Determine the (x, y) coordinate at the center of the cell enclosing the given text.  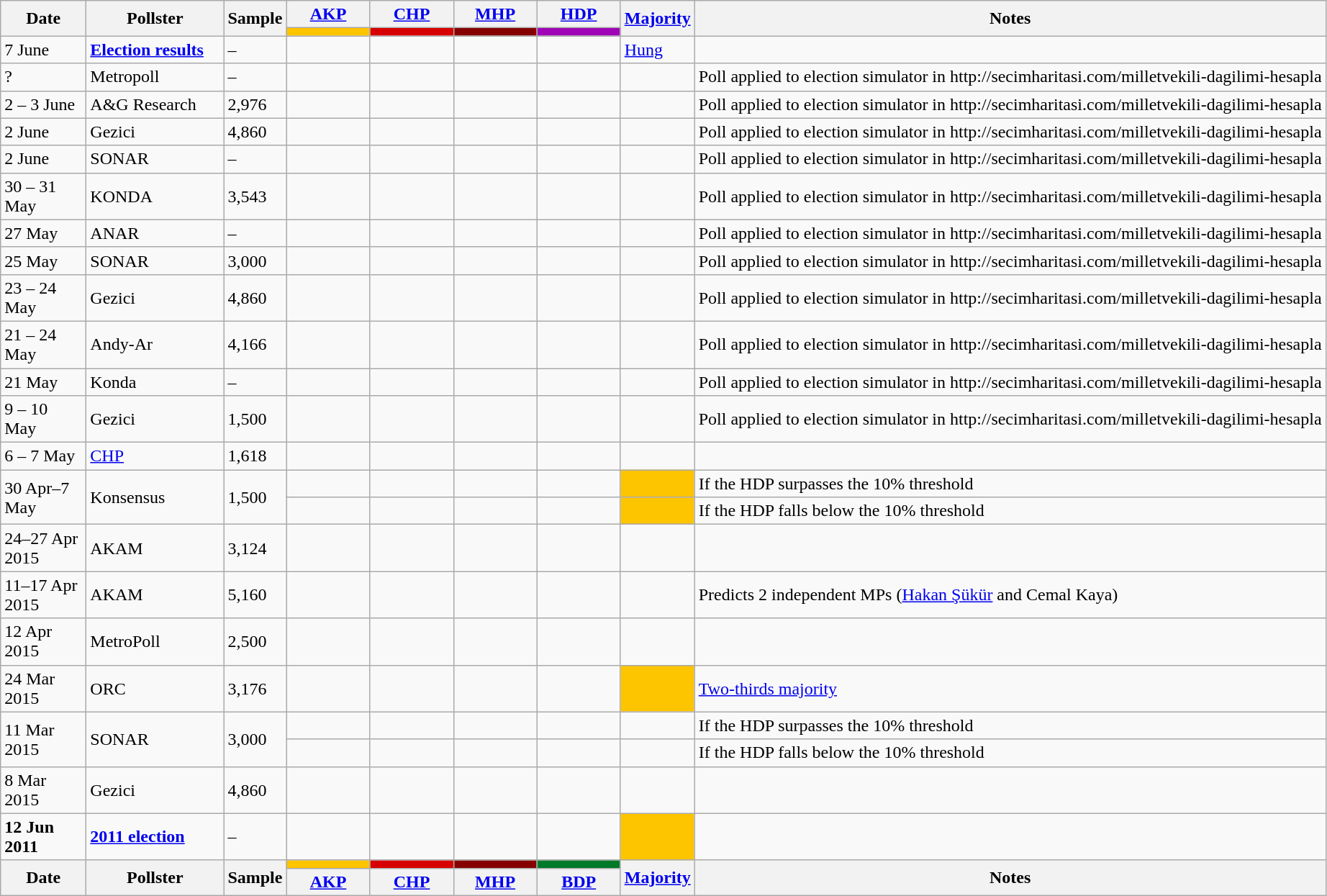
Konda (155, 382)
21 – 24 May (43, 344)
BDP (579, 882)
9 – 10 May (43, 419)
11 Mar 2015 (43, 739)
2 – 3 June (43, 104)
25 May (43, 261)
Andy-Ar (155, 344)
Hung (658, 50)
3,124 (255, 548)
4,166 (255, 344)
7 June (43, 50)
2,976 (255, 104)
2011 election (155, 836)
Konsensus (155, 497)
2,500 (255, 642)
30 – 31 May (43, 196)
Election results (155, 50)
Predicts 2 independent MPs (Hakan Şükür and Cemal Kaya) (1010, 594)
KONDA (155, 196)
5,160 (255, 594)
24 Mar 2015 (43, 688)
3,543 (255, 196)
ORC (155, 688)
8 Mar 2015 (43, 790)
12 Apr 2015 (43, 642)
30 Apr–7 May (43, 497)
1,618 (255, 456)
3,176 (255, 688)
HDP (579, 14)
21 May (43, 382)
? (43, 77)
6 – 7 May (43, 456)
Two-thirds majority (1010, 688)
Metropoll (155, 77)
ANAR (155, 233)
24–27 Apr 2015 (43, 548)
A&G Research (155, 104)
MetroPoll (155, 642)
27 May (43, 233)
12 Jun 2011 (43, 836)
11–17 Apr 2015 (43, 594)
23 – 24 May (43, 298)
